Return [x, y] of the center of cell containing provided text 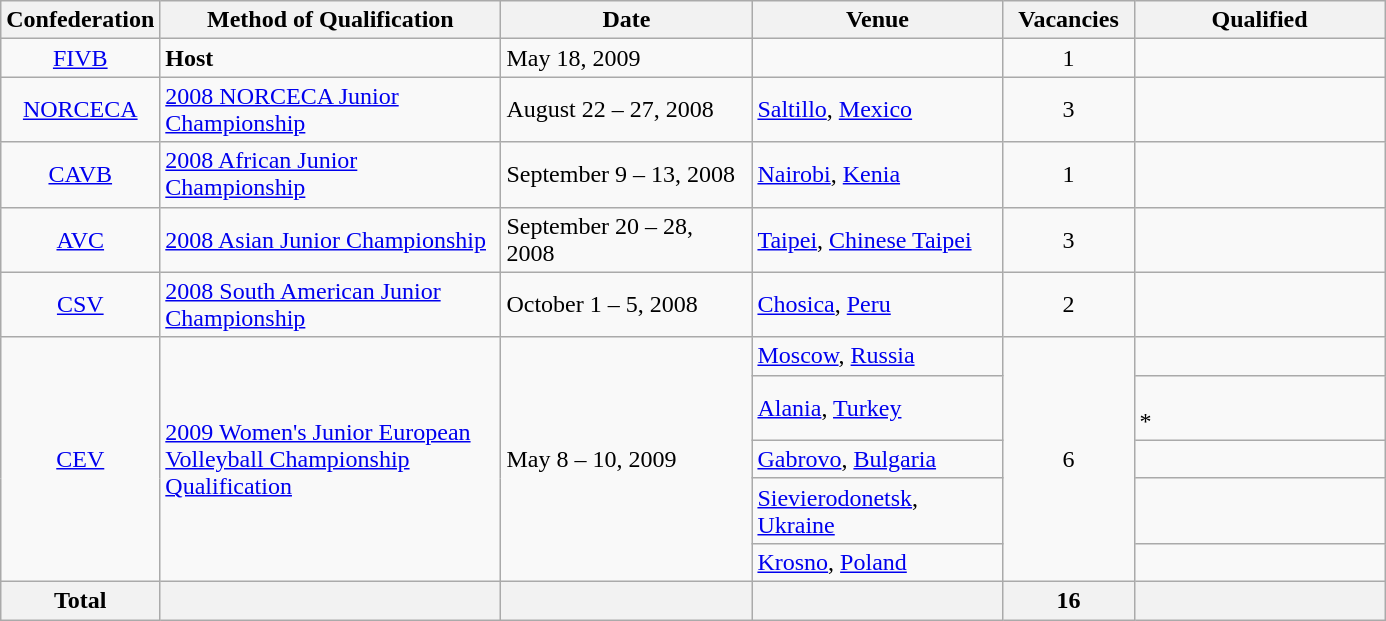
NORCECA [80, 110]
Moscow, Russia [878, 356]
* [1260, 408]
Qualified [1260, 20]
Vacancies [1068, 20]
2008 Asian Junior Championship [330, 240]
2009 Women's Junior European Volleyball Championship Qualification [330, 459]
May 8 – 10, 2009 [626, 459]
AVC [80, 240]
Krosno, Poland [878, 562]
Method of Qualification [330, 20]
16 [1068, 600]
2008 South American Junior Championship [330, 304]
6 [1068, 459]
Confederation [80, 20]
2 [1068, 304]
September 20 – 28, 2008 [626, 240]
Gabrovo, Bulgaria [878, 459]
FIVB [80, 58]
Taipei, Chinese Taipei [878, 240]
October 1 – 5, 2008 [626, 304]
CEV [80, 459]
CAVB [80, 174]
Saltillo, Mexico [878, 110]
Alania, Turkey [878, 408]
Sievierodonetsk, Ukraine [878, 510]
August 22 – 27, 2008 [626, 110]
May 18, 2009 [626, 58]
Chosica, Peru [878, 304]
Host [330, 58]
CSV [80, 304]
Total [80, 600]
Date [626, 20]
2008 NORCECA Junior Championship [330, 110]
2008 African Junior Championship [330, 174]
Venue [878, 20]
September 9 – 13, 2008 [626, 174]
Nairobi, Kenia [878, 174]
